Detect which cell encompasses the target text, then output its (x, y) center coordinate. 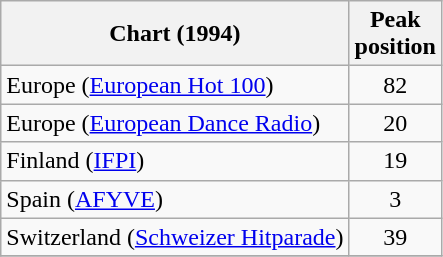
20 (395, 123)
Finland (IFPI) (175, 161)
Spain (AFYVE) (175, 199)
39 (395, 237)
Europe (European Hot 100) (175, 85)
Europe (European Dance Radio) (175, 123)
Peakposition (395, 34)
82 (395, 85)
3 (395, 199)
Chart (1994) (175, 34)
19 (395, 161)
Switzerland (Schweizer Hitparade) (175, 237)
